For the text-containing cell, return its midpoint in (x, y) coordinate format. 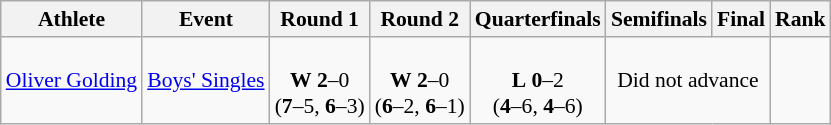
Rank (800, 19)
Boys' Singles (206, 80)
Final (741, 19)
Quarterfinals (538, 19)
Semifinals (659, 19)
Did not advance (688, 80)
Event (206, 19)
Round 1 (320, 19)
L 0–2 (4–6, 4–6) (538, 80)
W 2–0 (7–5, 6–3) (320, 80)
W 2–0 (6–2, 6–1) (420, 80)
Round 2 (420, 19)
Athlete (72, 19)
Oliver Golding (72, 80)
